Pinpoint the cell where the given text exists, returning its [x, y] midpoint coordinate. 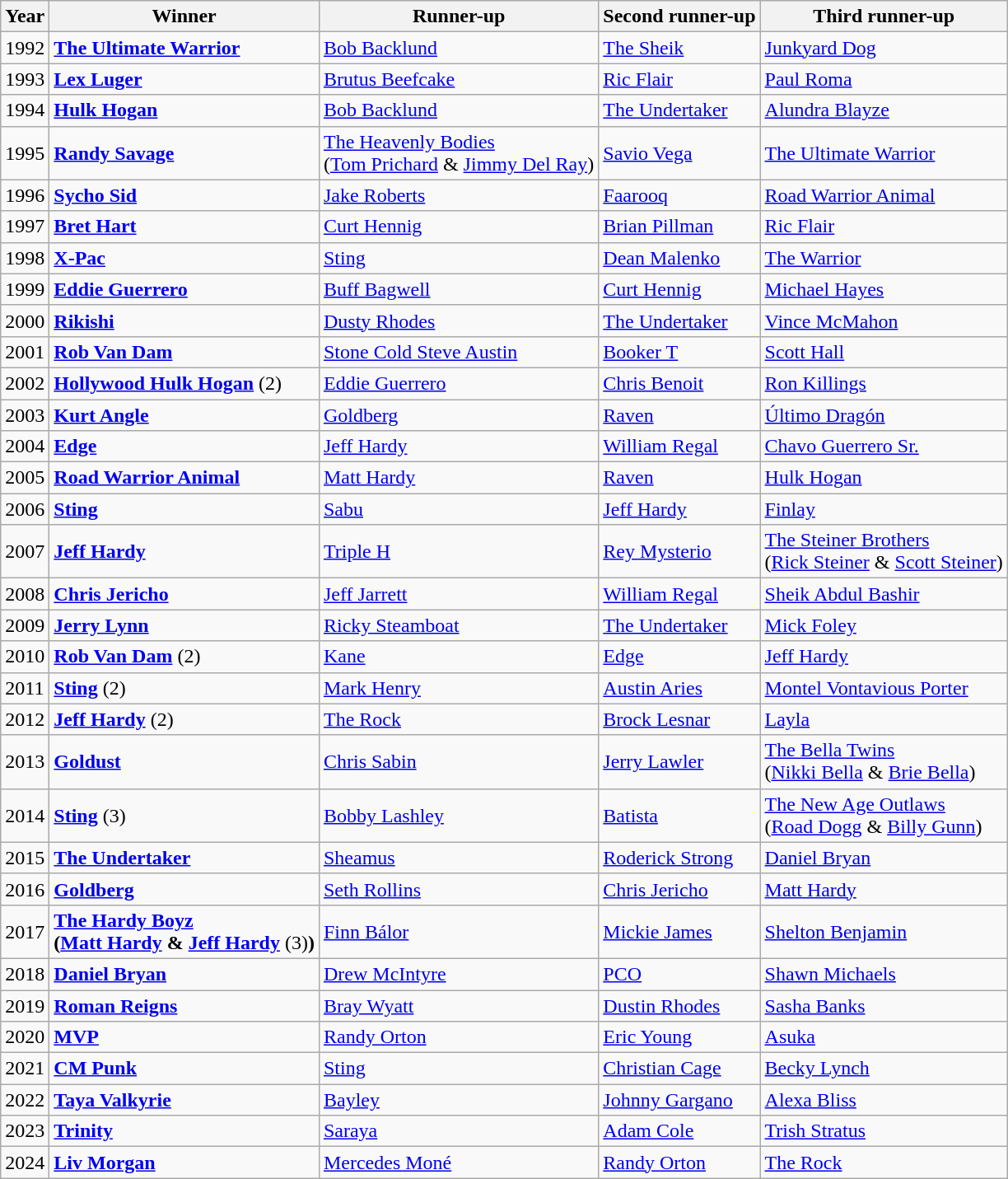
Trish Stratus [884, 1131]
The Steiner Brothers(Rick Steiner & Scott Steiner) [884, 552]
Sycho Sid [184, 195]
Johnny Gargano [679, 1100]
Bayley [458, 1100]
Christian Cage [679, 1069]
1996 [25, 195]
Finlay [884, 509]
Adam Cole [679, 1131]
Rob Van Dam [184, 352]
Year [25, 16]
Sasha Banks [884, 1006]
2004 [25, 447]
Vince McMahon [884, 320]
1999 [25, 289]
2024 [25, 1163]
Mickie James [679, 931]
2009 [25, 625]
Goldust [184, 761]
Mick Foley [884, 625]
Hollywood Hulk Hogan (2) [184, 383]
Brock Lesnar [679, 719]
The Heavenly Bodies(Tom Prichard & Jimmy Del Ray) [458, 153]
Paul Roma [884, 79]
Kane [458, 657]
Third runner-up [884, 16]
1995 [25, 153]
The Bella Twins(Nikki Bella & Brie Bella) [884, 761]
Liv Morgan [184, 1163]
2011 [25, 688]
2000 [25, 320]
Bobby Lashley [458, 816]
2014 [25, 816]
Randy Savage [184, 153]
Sheamus [458, 858]
Jake Roberts [458, 195]
Trinity [184, 1131]
Mercedes Moné [458, 1163]
The Warrior [884, 258]
1997 [25, 227]
Becky Lynch [884, 1069]
Ricky Steamboat [458, 625]
MVP [184, 1037]
Chris Benoit [679, 383]
Montel Vontavious Porter [884, 688]
Michael Hayes [884, 289]
Alexa Bliss [884, 1100]
1998 [25, 258]
CM Punk [184, 1069]
Chavo Guerrero Sr. [884, 447]
2018 [25, 974]
Stone Cold Steve Austin [458, 352]
2008 [25, 594]
The New Age Outlaws(Road Dogg & Billy Gunn) [884, 816]
2010 [25, 657]
Finn Bálor [458, 931]
Triple H [458, 552]
2002 [25, 383]
Alundra Blayze [884, 110]
Ron Killings [884, 383]
2012 [25, 719]
Rob Van Dam (2) [184, 657]
Kurt Angle [184, 414]
2001 [25, 352]
2023 [25, 1131]
Runner-up [458, 16]
2016 [25, 889]
2017 [25, 931]
Drew McIntyre [458, 974]
Seth Rollins [458, 889]
The Sheik [679, 48]
2020 [25, 1037]
Junkyard Dog [884, 48]
The Hardy Boyz(Matt Hardy & Jeff Hardy (3)) [184, 931]
Layla [884, 719]
Shelton Benjamin [884, 931]
Roderick Strong [679, 858]
Booker T [679, 352]
2006 [25, 509]
Roman Reigns [184, 1006]
Dustin Rhodes [679, 1006]
Brian Pillman [679, 227]
Austin Aries [679, 688]
Jerry Lynn [184, 625]
Jeff Hardy (2) [184, 719]
Dean Malenko [679, 258]
Mark Henry [458, 688]
Brutus Beefcake [458, 79]
Scott Hall [884, 352]
Eric Young [679, 1037]
Rikishi [184, 320]
Lex Luger [184, 79]
Jerry Lawler [679, 761]
Buff Bagwell [458, 289]
2003 [25, 414]
Bray Wyatt [458, 1006]
1992 [25, 48]
Saraya [458, 1131]
1993 [25, 79]
Winner [184, 16]
Chris Sabin [458, 761]
Sabu [458, 509]
Asuka [884, 1037]
2022 [25, 1100]
2021 [25, 1069]
2013 [25, 761]
1994 [25, 110]
Dusty Rhodes [458, 320]
2007 [25, 552]
2005 [25, 478]
Rey Mysterio [679, 552]
2015 [25, 858]
Shawn Michaels [884, 974]
Batista [679, 816]
Bret Hart [184, 227]
Sting (3) [184, 816]
Sting (2) [184, 688]
Savio Vega [679, 153]
Sheik Abdul Bashir [884, 594]
Faarooq [679, 195]
Último Dragón [884, 414]
Jeff Jarrett [458, 594]
X-Pac [184, 258]
PCO [679, 974]
2019 [25, 1006]
Second runner-up [679, 16]
Taya Valkyrie [184, 1100]
